Return the [X, Y] coordinate for the center point of the cell that contains the specified text.  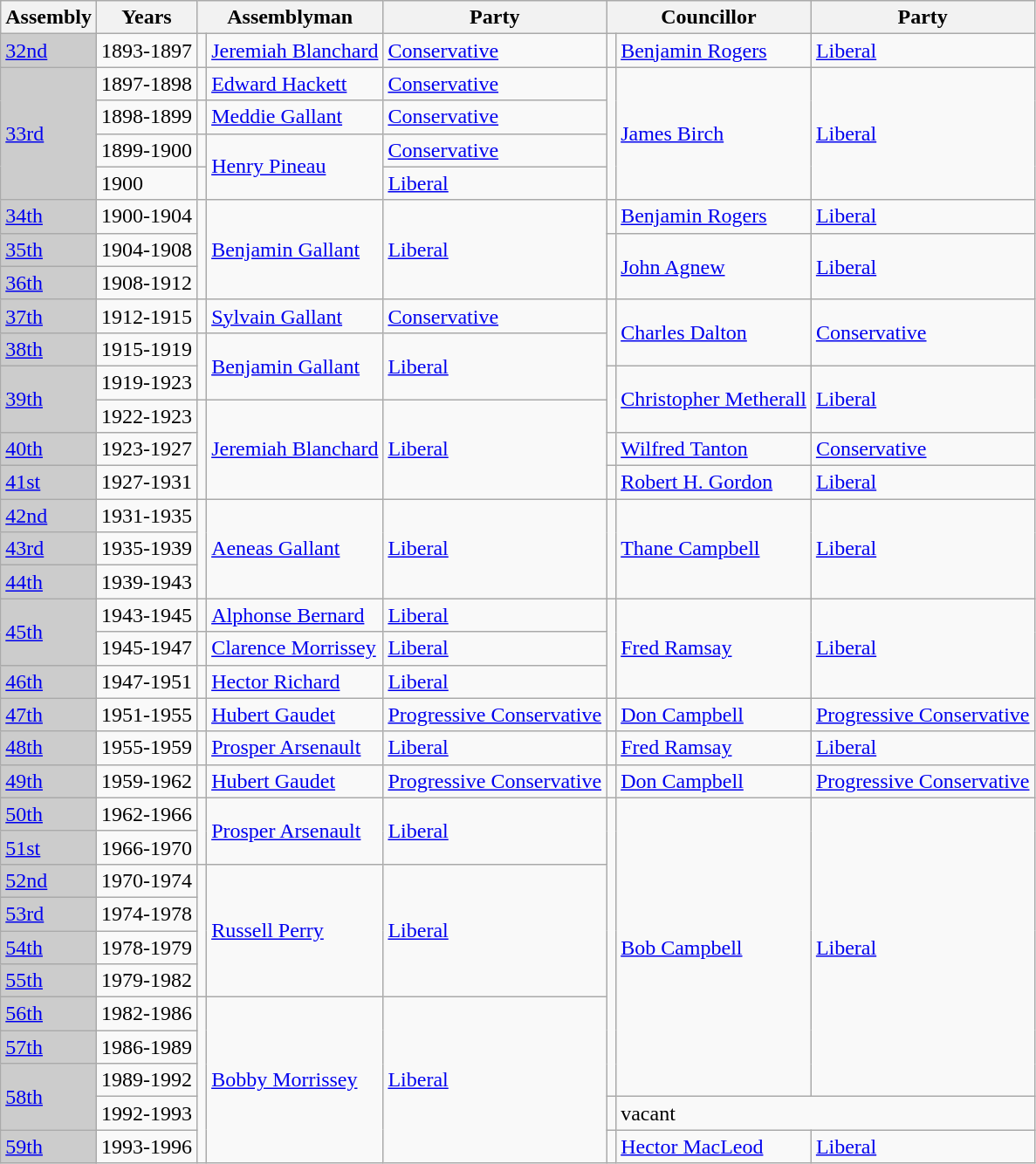
Hector MacLeod [714, 1147]
Meddie Gallant [295, 117]
51st [49, 847]
44th [49, 582]
1959-1962 [147, 781]
37th [49, 316]
43rd [49, 549]
Henry Pineau [295, 167]
1900 [147, 183]
1899-1900 [147, 150]
1893-1897 [147, 51]
Hector Richard [295, 681]
1978-1979 [147, 947]
58th [49, 1097]
James Birch [714, 134]
59th [49, 1147]
1923-1927 [147, 449]
1966-1970 [147, 847]
1947-1951 [147, 681]
1898-1899 [147, 117]
Thane Campbell [714, 549]
1951-1955 [147, 715]
1919-1923 [147, 382]
1908-1912 [147, 283]
1927-1931 [147, 483]
1897-1898 [147, 84]
54th [49, 947]
1939-1943 [147, 582]
1955-1959 [147, 748]
1986-1989 [147, 1047]
Russell Perry [295, 930]
33rd [49, 134]
45th [49, 632]
47th [49, 715]
Aeneas Gallant [295, 549]
50th [49, 814]
49th [49, 781]
Assemblyman [290, 17]
40th [49, 449]
1904-1908 [147, 250]
1982-1986 [147, 1014]
Robert H. Gordon [714, 483]
1992-1993 [147, 1113]
vacant [826, 1113]
1970-1974 [147, 880]
Alphonse Bernard [295, 615]
Bobby Morrissey [295, 1080]
1922-1923 [147, 416]
56th [49, 1014]
Wilfred Tanton [714, 449]
1945-1947 [147, 648]
Years [147, 17]
35th [49, 250]
Sylvain Gallant [295, 316]
1993-1996 [147, 1147]
34th [49, 216]
42nd [49, 516]
1989-1992 [147, 1080]
55th [49, 981]
Bob Campbell [714, 948]
1943-1945 [147, 615]
1912-1915 [147, 316]
36th [49, 283]
Clarence Morrissey [295, 648]
53rd [49, 914]
38th [49, 349]
1974-1978 [147, 914]
52nd [49, 880]
41st [49, 483]
Christopher Metherall [714, 399]
32nd [49, 51]
57th [49, 1047]
48th [49, 748]
1979-1982 [147, 981]
Charles Dalton [714, 332]
39th [49, 399]
1915-1919 [147, 349]
Assembly [49, 17]
46th [49, 681]
Councillor [709, 17]
1935-1939 [147, 549]
John Agnew [714, 266]
Edward Hackett [295, 84]
1900-1904 [147, 216]
1931-1935 [147, 516]
1962-1966 [147, 814]
